Return the (x, y) coordinate for the center point of the cell that contains the specified text.  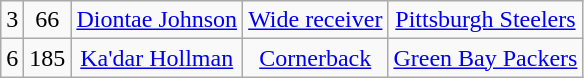
185 (48, 58)
3 (12, 20)
Wide receiver (316, 20)
Green Bay Packers (486, 58)
Cornerback (316, 58)
Pittsburgh Steelers (486, 20)
Diontae Johnson (157, 20)
6 (12, 58)
66 (48, 20)
Ka'dar Hollman (157, 58)
